Determine the (x, y) coordinate at the center of the cell enclosing the given text.  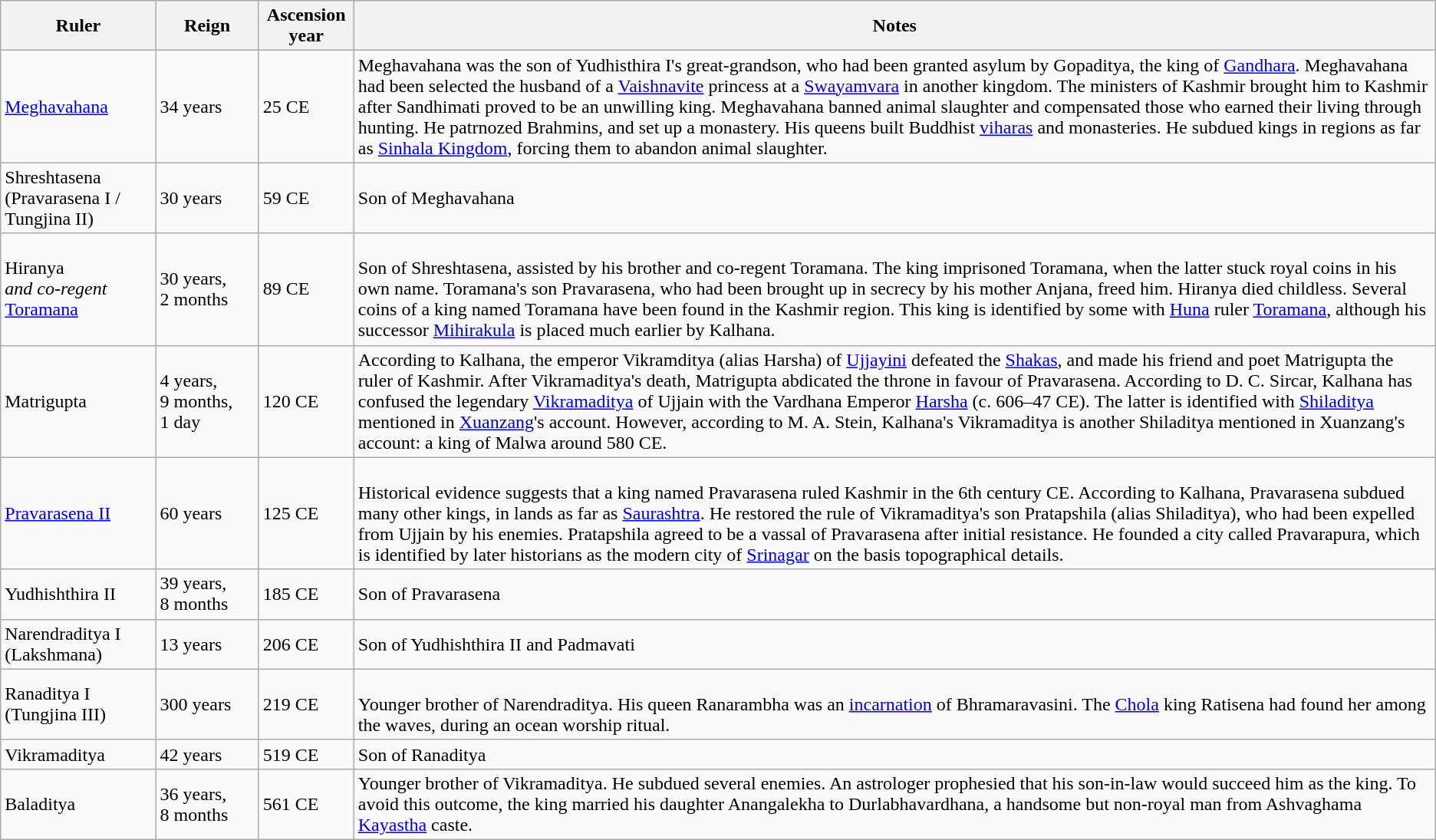
Reign (207, 26)
Matrigupta (78, 401)
Meghavahana (78, 107)
Son of Yudhishthira II and Padmavati (894, 644)
Son of Meghavahana (894, 198)
89 CE (306, 289)
120 CE (306, 401)
Shreshtasena (Pravarasena I / Tungjina II) (78, 198)
Ascension year (306, 26)
42 years (207, 754)
36 years, 8 months (207, 804)
Son of Pravarasena (894, 594)
Vikramaditya (78, 754)
Narendraditya I (Lakshmana) (78, 644)
Baladitya (78, 804)
59 CE (306, 198)
561 CE (306, 804)
125 CE (306, 513)
519 CE (306, 754)
13 years (207, 644)
Pravarasena II (78, 513)
Ruler (78, 26)
25 CE (306, 107)
Yudhishthira II (78, 594)
4 years, 9 months, 1 day (207, 401)
39 years, 8 months (207, 594)
34 years (207, 107)
Notes (894, 26)
Hiranyaand co-regentToramana (78, 289)
300 years (207, 704)
Ranaditya I (Tungjina III) (78, 704)
185 CE (306, 594)
Son of Ranaditya (894, 754)
219 CE (306, 704)
30 years (207, 198)
206 CE (306, 644)
30 years, 2 months (207, 289)
60 years (207, 513)
